From the cell containing the given text, extract its center point as (X, Y) coordinate. 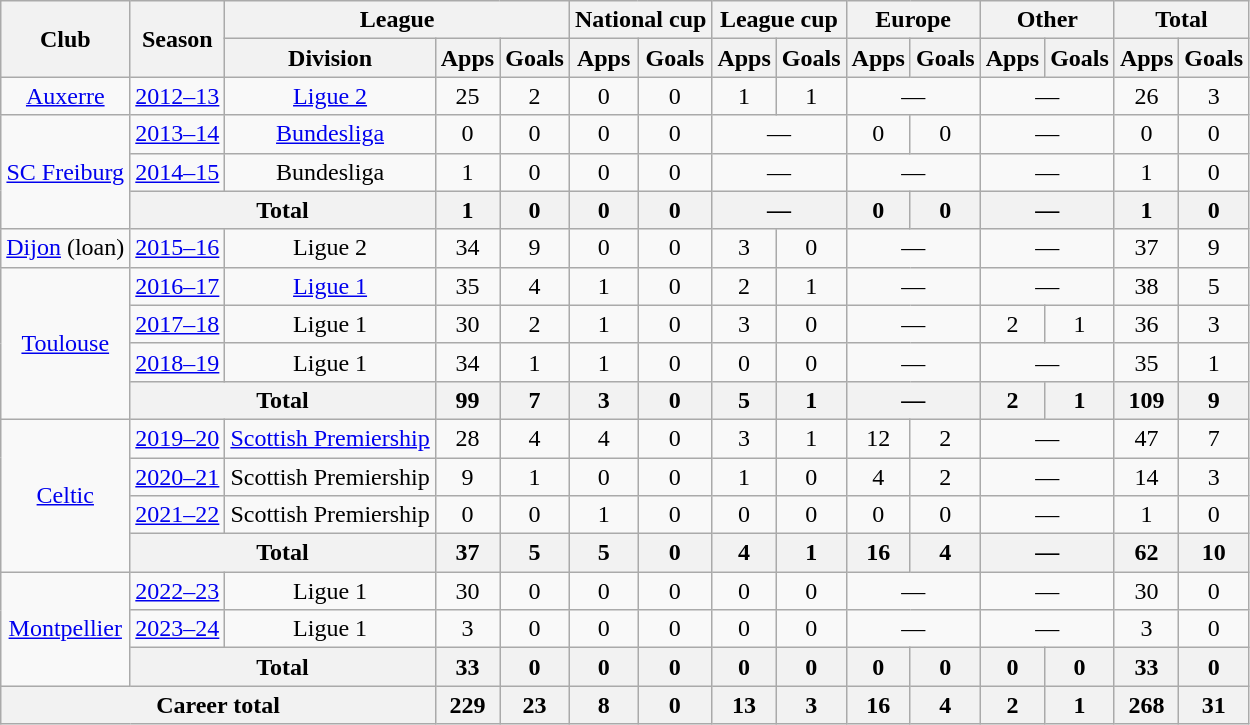
47 (1146, 438)
Auxerre (66, 96)
Career total (218, 705)
99 (467, 400)
Division (330, 58)
14 (1146, 477)
2023–24 (178, 629)
23 (535, 705)
National cup (640, 20)
2019–20 (178, 438)
Season (178, 39)
36 (1146, 324)
2012–13 (178, 96)
2022–23 (178, 591)
Other (1047, 20)
38 (1146, 286)
Europe (913, 20)
Celtic (66, 495)
2014–15 (178, 172)
13 (744, 705)
2020–21 (178, 477)
SC Freiburg (66, 172)
8 (603, 705)
2016–17 (178, 286)
109 (1146, 400)
Dijon (loan) (66, 248)
Club (66, 39)
2018–19 (178, 362)
26 (1146, 96)
2015–16 (178, 248)
2017–18 (178, 324)
268 (1146, 705)
62 (1146, 553)
229 (467, 705)
12 (878, 438)
League (398, 20)
28 (467, 438)
Montpellier (66, 629)
Toulouse (66, 343)
2013–14 (178, 134)
25 (467, 96)
31 (1214, 705)
League cup (779, 20)
2021–22 (178, 515)
10 (1214, 553)
